Extract the (X, Y) coordinate from the center of the cell holding the provided text.  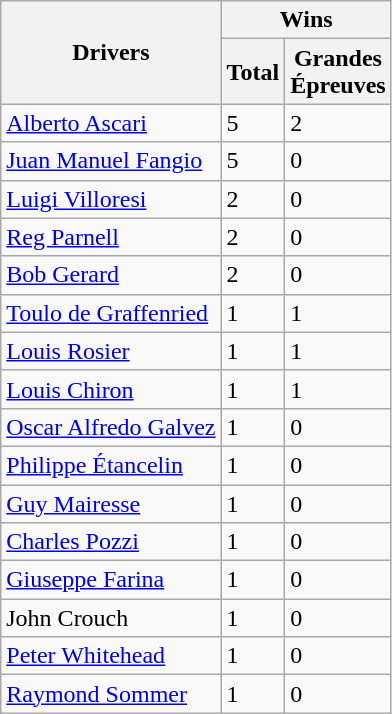
Oscar Alfredo Galvez (111, 427)
Louis Chiron (111, 389)
Juan Manuel Fangio (111, 161)
Luigi Villoresi (111, 199)
Raymond Sommer (111, 694)
Charles Pozzi (111, 542)
Bob Gerard (111, 275)
Giuseppe Farina (111, 580)
Wins (306, 20)
Philippe Étancelin (111, 465)
Guy Mairesse (111, 503)
Reg Parnell (111, 237)
Louis Rosier (111, 351)
Peter Whitehead (111, 656)
Total (253, 72)
Drivers (111, 52)
John Crouch (111, 618)
Alberto Ascari (111, 123)
Toulo de Graffenried (111, 313)
GrandesÉpreuves (338, 72)
